Provide the (X, Y) coordinate of the cell's center where the given text is located.  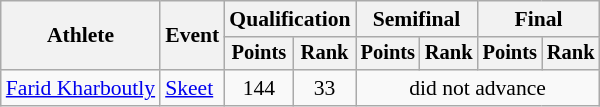
Skeet (192, 88)
Final (539, 19)
did not advance (478, 88)
Semifinal (417, 19)
144 (258, 88)
Qualification (290, 19)
Athlete (80, 36)
Farid Kharboutly (80, 88)
Event (192, 36)
33 (325, 88)
